Find where the given text appears and provide that cell's center as [x, y] coordinate. 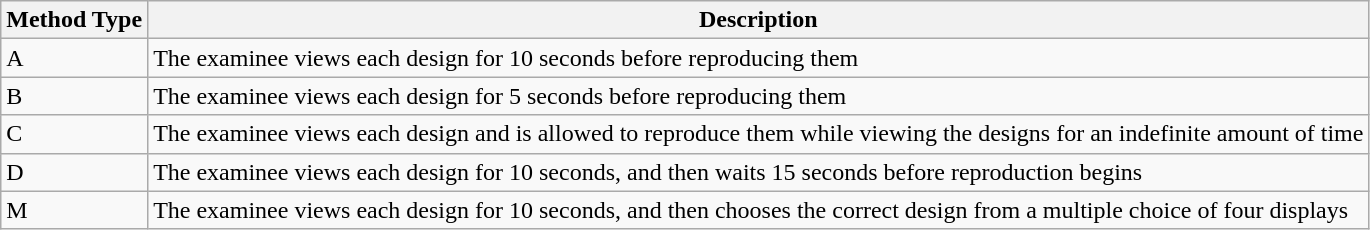
The examinee views each design for 10 seconds, and then waits 15 seconds before reproduction begins [758, 172]
The examinee views each design for 5 seconds before reproducing them [758, 96]
D [74, 172]
A [74, 58]
The examinee views each design for 10 seconds before reproducing them [758, 58]
B [74, 96]
The examinee views each design and is allowed to reproduce them while viewing the designs for an indefinite amount of time [758, 134]
Description [758, 20]
The examinee views each design for 10 seconds, and then chooses the correct design from a multiple choice of four displays [758, 210]
C [74, 134]
Method Type [74, 20]
M [74, 210]
